Return the (X, Y) coordinate for the center point of the cell that contains the specified text.  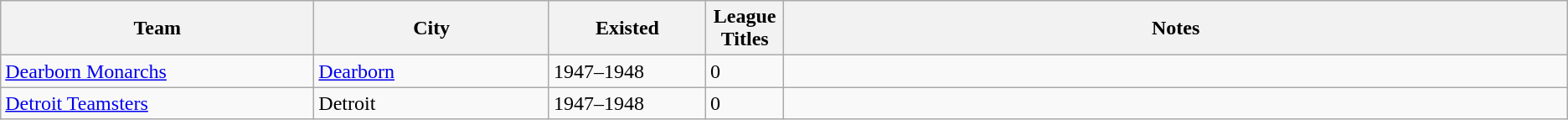
Dearborn (432, 71)
Dearborn Monarchs (157, 71)
Existed (627, 29)
League Titles (745, 29)
City (432, 29)
Team (157, 29)
Detroit Teamsters (157, 103)
Notes (1176, 29)
Detroit (432, 103)
